From the cell containing the given text, extract its center point as [X, Y] coordinate. 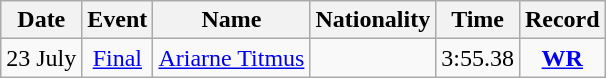
Ariarne Titmus [232, 58]
Record [562, 20]
Date [42, 20]
Time [478, 20]
WR [562, 58]
3:55.38 [478, 58]
Nationality [373, 20]
Name [232, 20]
Event [118, 20]
Final [118, 58]
23 July [42, 58]
